Return the [X, Y] coordinate for the center point of the cell that contains the specified text.  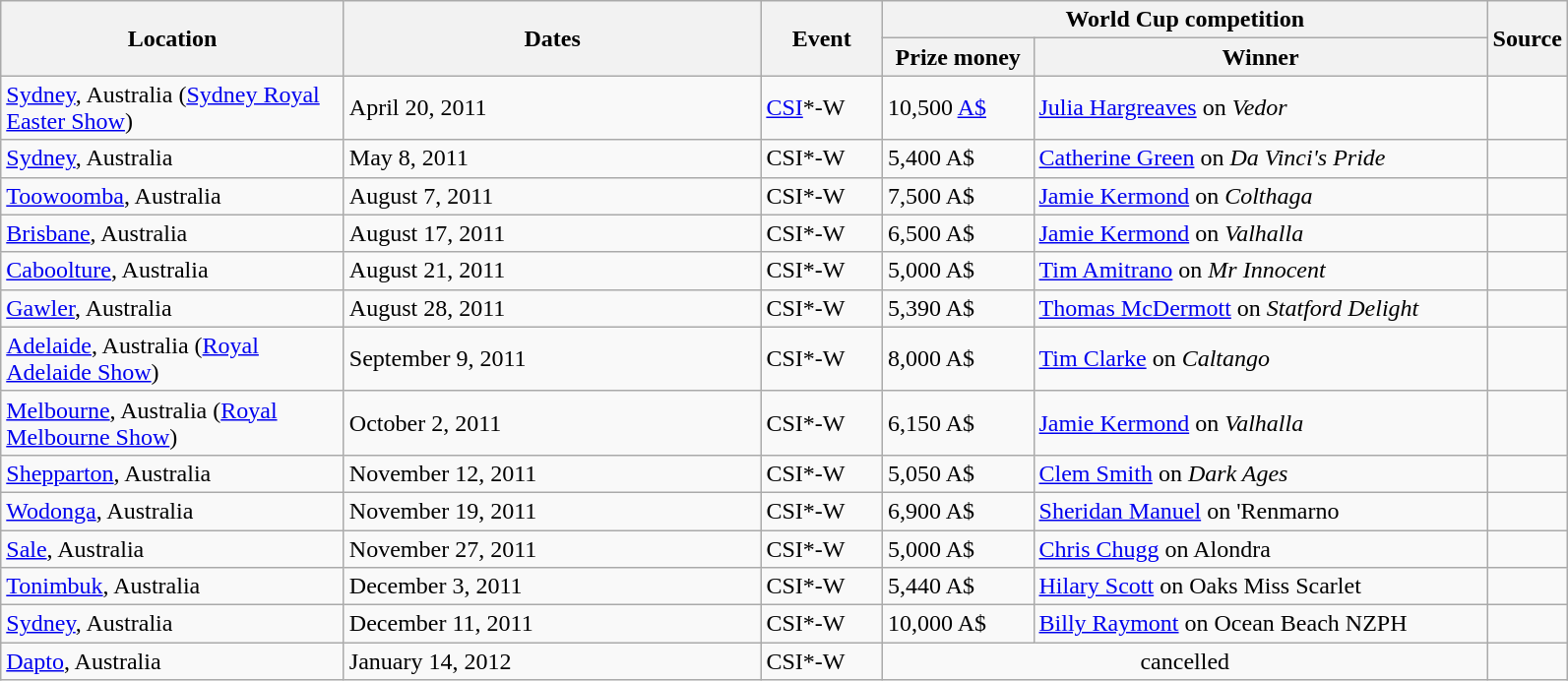
April 20, 2011 [552, 108]
Prize money [958, 57]
Dates [552, 38]
Melbourne, Australia (Royal Melbourne Show) [173, 423]
Billy Raymont on Ocean Beach NZPH [1260, 624]
Sydney, Australia (Sydney Royal Easter Show) [173, 108]
Thomas McDermott on Statford Delight [1260, 308]
5,400 A$ [958, 158]
August 7, 2011 [552, 196]
Catherine Green on Da Vinci's Pride [1260, 158]
6,500 A$ [958, 233]
November 27, 2011 [552, 548]
Hilary Scott on Oaks Miss Scarlet [1260, 587]
August 28, 2011 [552, 308]
May 8, 2011 [552, 158]
5,050 A$ [958, 473]
5,390 A$ [958, 308]
Adelaide, Australia (Royal Adelaide Show) [173, 358]
Sale, Australia [173, 548]
Wodonga, Australia [173, 511]
Caboolture, Australia [173, 271]
Source [1528, 38]
December 11, 2011 [552, 624]
Winner [1260, 57]
Chris Chugg on Alondra [1260, 548]
October 2, 2011 [552, 423]
6,900 A$ [958, 511]
December 3, 2011 [552, 587]
6,150 A$ [958, 423]
Julia Hargreaves on Vedor [1260, 108]
January 14, 2012 [552, 661]
5,440 A$ [958, 587]
Sheridan Manuel on 'Renmarno [1260, 511]
Location [173, 38]
November 12, 2011 [552, 473]
Gawler, Australia [173, 308]
10,500 A$ [958, 108]
Clem Smith on Dark Ages [1260, 473]
August 17, 2011 [552, 233]
November 19, 2011 [552, 511]
Dapto, Australia [173, 661]
Toowoomba, Australia [173, 196]
Event [822, 38]
cancelled [1185, 661]
Brisbane, Australia [173, 233]
7,500 A$ [958, 196]
Tonimbuk, Australia [173, 587]
September 9, 2011 [552, 358]
Shepparton, Australia [173, 473]
Jamie Kermond on Colthaga [1260, 196]
August 21, 2011 [552, 271]
Tim Clarke on Caltango [1260, 358]
8,000 A$ [958, 358]
Tim Amitrano on Mr Innocent [1260, 271]
World Cup competition [1185, 20]
10,000 A$ [958, 624]
